Return [x, y] of the center of cell containing provided text 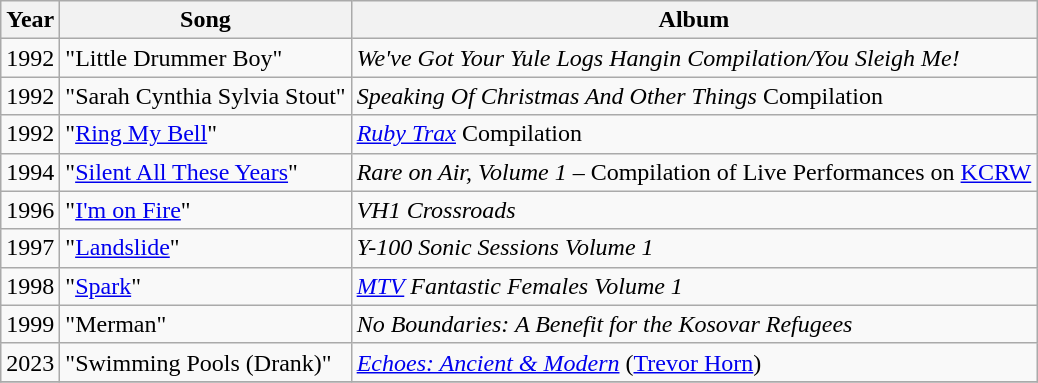
MTV Fantastic Females Volume 1 [694, 286]
1997 [30, 248]
Rare on Air, Volume 1 – Compilation of Live Performances on KCRW [694, 172]
Y-100 Sonic Sessions Volume 1 [694, 248]
1998 [30, 286]
1999 [30, 324]
Speaking Of Christmas And Other Things Compilation [694, 96]
Year [30, 20]
"Swimming Pools (Drank)" [206, 362]
"I'm on Fire" [206, 210]
"Silent All These Years" [206, 172]
"Sarah Cynthia Sylvia Stout" [206, 96]
Echoes: Ancient & Modern (Trevor Horn) [694, 362]
We've Got Your Yule Logs Hangin Compilation/You Sleigh Me! [694, 58]
"Ring My Bell" [206, 134]
Album [694, 20]
"Spark" [206, 286]
Ruby Trax Compilation [694, 134]
1994 [30, 172]
Song [206, 20]
"Little Drummer Boy" [206, 58]
VH1 Crossroads [694, 210]
No Boundaries: A Benefit for the Kosovar Refugees [694, 324]
2023 [30, 362]
"Merman" [206, 324]
"Landslide" [206, 248]
1996 [30, 210]
